Return (x, y) of the center of cell containing provided text 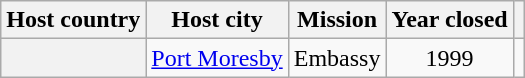
Year closed (450, 20)
Port Moresby (217, 58)
1999 (450, 58)
Embassy (337, 58)
Host country (74, 20)
Host city (217, 20)
Mission (337, 20)
